Determine the [X, Y] coordinate at the center of the cell enclosing the given text.  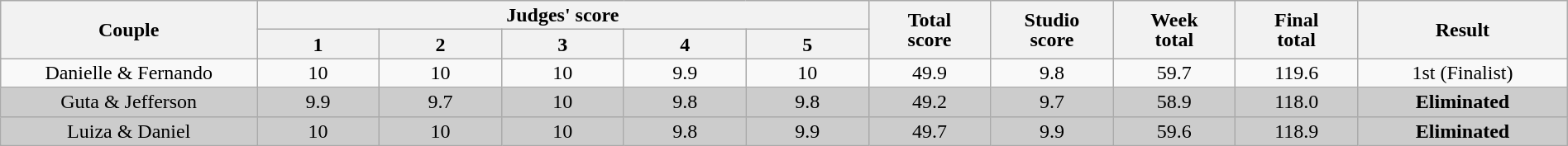
2 [441, 45]
118.9 [1297, 130]
Totalscore [930, 30]
59.7 [1174, 73]
1st (Finalist) [1463, 73]
Finaltotal [1297, 30]
4 [685, 45]
Result [1463, 30]
49.9 [930, 73]
49.7 [930, 130]
Luiza & Daniel [129, 130]
Guta & Jefferson [129, 102]
5 [807, 45]
Couple [129, 30]
Studioscore [1052, 30]
58.9 [1174, 102]
118.0 [1297, 102]
119.6 [1297, 73]
49.2 [930, 102]
3 [562, 45]
Danielle & Fernando [129, 73]
Weektotal [1174, 30]
Judges' score [562, 15]
1 [318, 45]
59.6 [1174, 130]
